Return (x, y) of the center of cell containing provided text 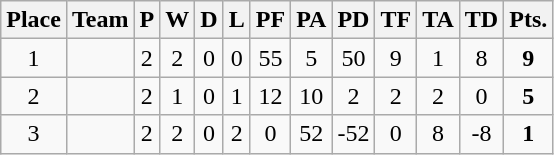
PD (354, 20)
PF (270, 20)
55 (270, 58)
TD (481, 20)
-52 (354, 134)
Team (100, 20)
Pts. (528, 20)
P (147, 20)
10 (312, 96)
PA (312, 20)
12 (270, 96)
50 (354, 58)
Place (34, 20)
D (209, 20)
W (178, 20)
-8 (481, 134)
52 (312, 134)
3 (34, 134)
L (236, 20)
TA (438, 20)
TF (396, 20)
